Output the (X, Y) coordinate of the center of the cell containing the given text.  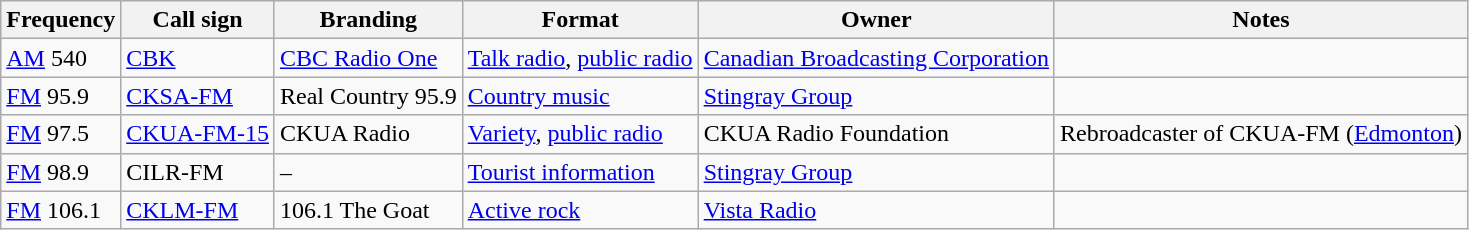
Tourist information (580, 172)
CBC Radio One (368, 58)
Real Country 95.9 (368, 96)
FM 97.5 (61, 134)
Call sign (198, 20)
Country music (580, 96)
CKUA Radio Foundation (876, 134)
FM 106.1 (61, 210)
Variety, public radio (580, 134)
Vista Radio (876, 210)
CKUA Radio (368, 134)
CILR-FM (198, 172)
CBK (198, 58)
Format (580, 20)
Talk radio, public radio (580, 58)
AM 540 (61, 58)
Notes (1260, 20)
– (368, 172)
FM 98.9 (61, 172)
Rebroadcaster of CKUA-FM (Edmonton) (1260, 134)
Owner (876, 20)
106.1 The Goat (368, 210)
Canadian Broadcasting Corporation (876, 58)
Frequency (61, 20)
Branding (368, 20)
FM 95.9 (61, 96)
CKLM-FM (198, 210)
CKUA-FM-15 (198, 134)
CKSA-FM (198, 96)
Active rock (580, 210)
